Search for the cell housing the specified text and yield its (X, Y) center coordinate. 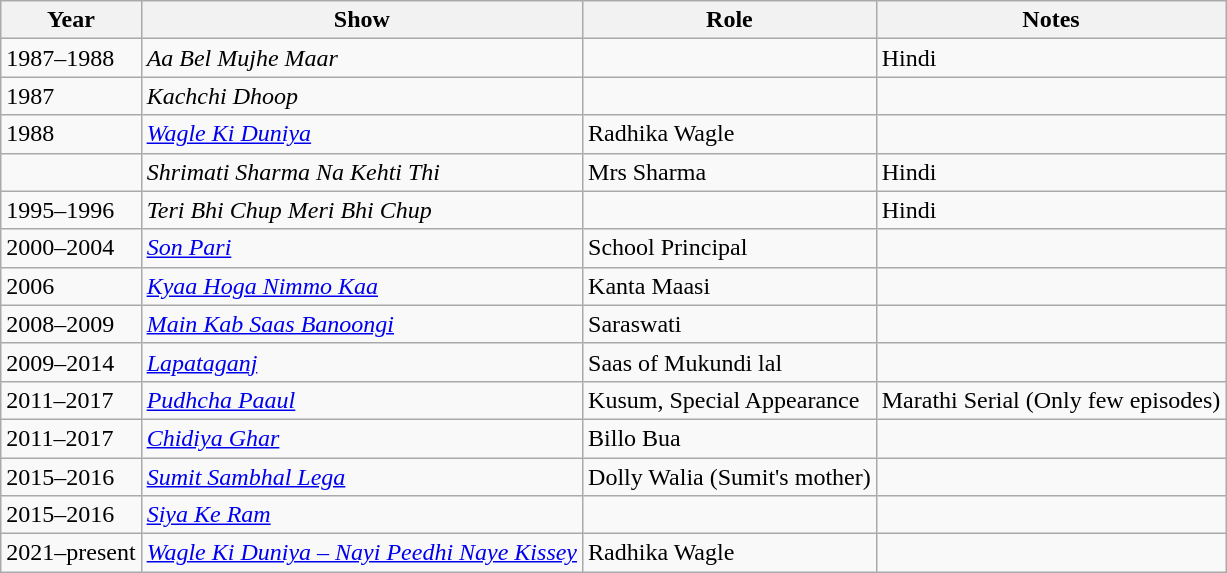
Kanta Maasi (730, 286)
Teri Bhi Chup Meri Bhi Chup (362, 210)
Wagle Ki Duniya (362, 134)
Year (71, 20)
Shrimati Sharma Na Kehti Thi (362, 172)
1987–1988 (71, 58)
Dolly Walia (Sumit's mother) (730, 477)
Main Kab Saas Banoongi (362, 324)
2008–2009 (71, 324)
Wagle Ki Duniya – Nayi Peedhi Naye Kissey (362, 553)
Role (730, 20)
Son Pari (362, 248)
Aa Bel Mujhe Maar (362, 58)
1987 (71, 96)
Kusum, Special Appearance (730, 400)
Lapataganj (362, 362)
Marathi Serial (Only few episodes) (1051, 400)
Mrs Sharma (730, 172)
Siya Ke Ram (362, 515)
1995–1996 (71, 210)
Saas of Mukundi lal (730, 362)
Kachchi Dhoop (362, 96)
2006 (71, 286)
Saraswati (730, 324)
1988 (71, 134)
Notes (1051, 20)
Sumit Sambhal Lega (362, 477)
2021–present (71, 553)
Billo Bua (730, 438)
2000–2004 (71, 248)
Kyaa Hoga Nimmo Kaa (362, 286)
Chidiya Ghar (362, 438)
Show (362, 20)
Pudhcha Paaul (362, 400)
2009–2014 (71, 362)
School Principal (730, 248)
